Detect which cell encompasses the target text, then output its (x, y) center coordinate. 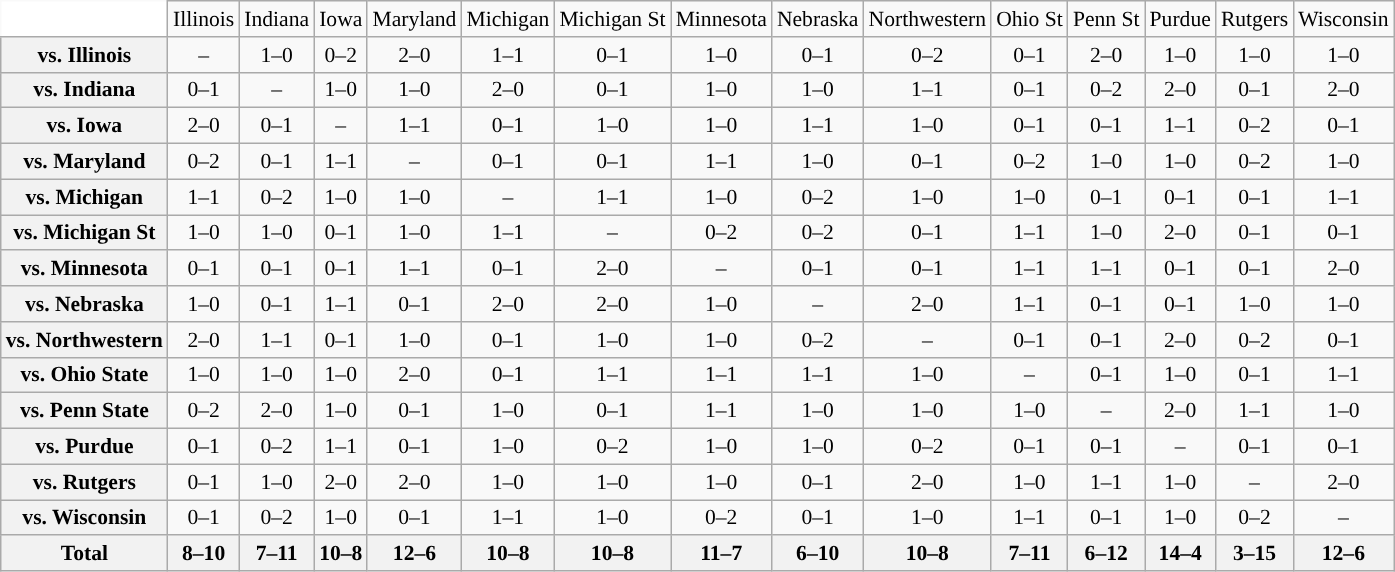
Rutgers (1254, 19)
Penn St (1106, 19)
Nebraska (818, 19)
vs. Ohio State (84, 375)
vs. Indiana (84, 90)
Total (84, 554)
Wisconsin (1343, 19)
vs. Wisconsin (84, 518)
14–4 (1180, 554)
Northwestern (928, 19)
vs. Nebraska (84, 304)
6–10 (818, 554)
Michigan St (612, 19)
Maryland (414, 19)
Indiana (276, 19)
Michigan (508, 19)
vs. Illinois (84, 55)
11–7 (722, 554)
3–15 (1254, 554)
Minnesota (722, 19)
vs. Minnesota (84, 269)
Ohio St (1030, 19)
8–10 (204, 554)
Iowa (340, 19)
vs. Rutgers (84, 482)
vs. Michigan (84, 197)
vs. Iowa (84, 126)
Illinois (204, 19)
vs. Purdue (84, 447)
6–12 (1106, 554)
vs. Penn State (84, 411)
vs. Northwestern (84, 340)
vs. Maryland (84, 162)
vs. Michigan St (84, 233)
Purdue (1180, 19)
